Identify which cell holds the provided text, then report its (X, Y) central coordinate. 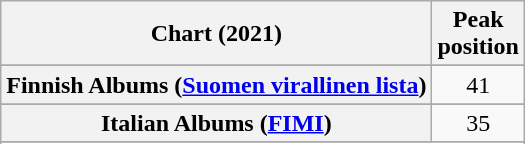
Finnish Albums (Suomen virallinen lista) (216, 85)
35 (478, 123)
Peakposition (478, 34)
Italian Albums (FIMI) (216, 123)
41 (478, 85)
Chart (2021) (216, 34)
